Return the [X, Y] coordinate for the center point of the cell that contains the specified text.  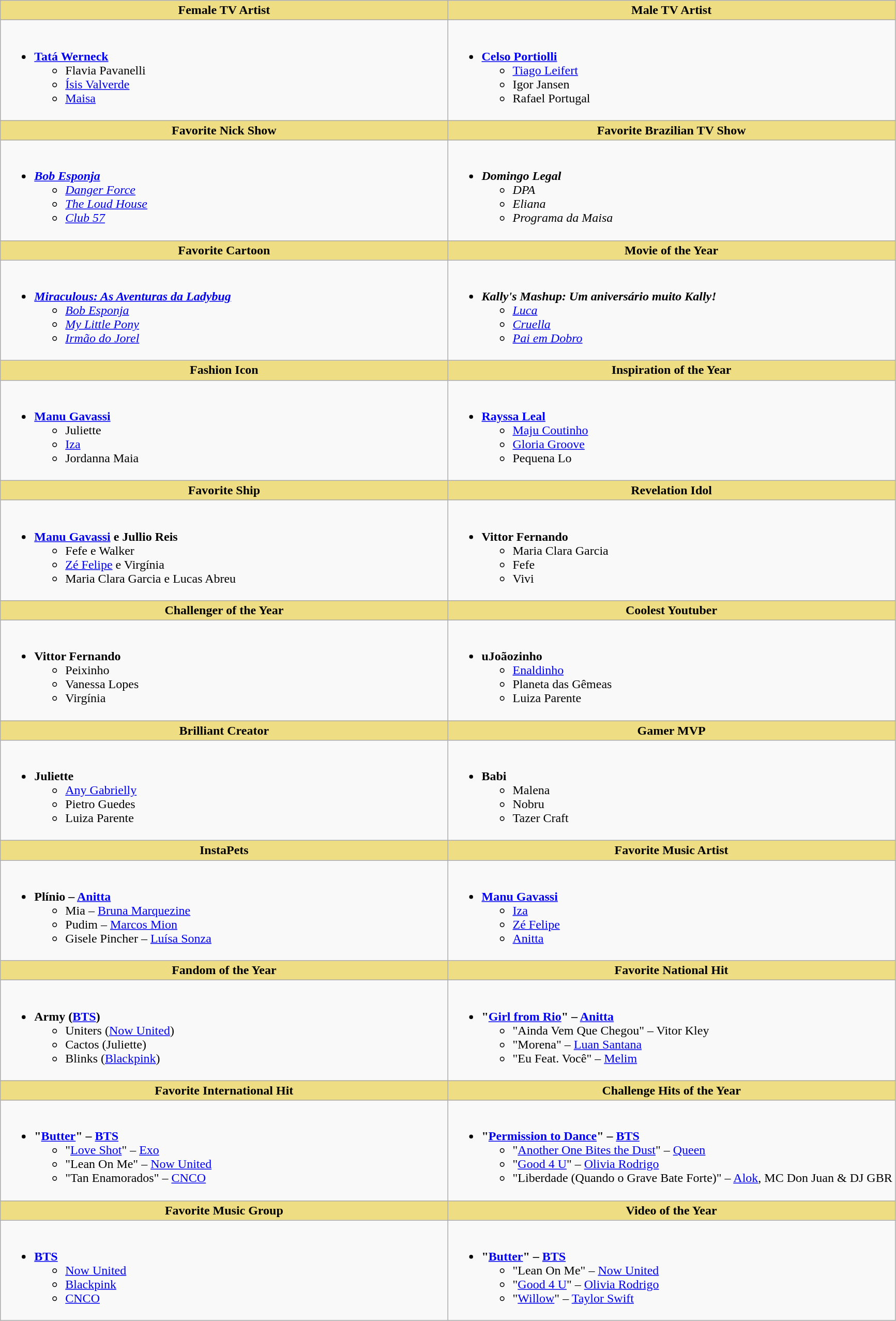
Brilliant Creator [224, 731]
Manu GavassiIzaZé FelipeAnitta [671, 910]
Bob EsponjaDanger ForceThe Loud HouseClub 57 [224, 190]
Favorite Music Group [224, 1210]
Favorite National Hit [671, 970]
Gamer MVP [671, 731]
JulietteAny GabriellyPietro GuedesLuiza Parente [224, 791]
"Girl from Rio" – Anitta"Ainda Vem Que Chegou" – Vitor Kley"Morena" – Luan Santana"Eu Feat. Você" – Melim [671, 1030]
Video of the Year [671, 1210]
BTSNow UnitedBlackpinkCNCO [224, 1270]
Fashion Icon [224, 370]
Inspiration of the Year [671, 370]
Plínio – AnittaMia – Bruna MarquezinePudim – Marcos MionGisele Pincher – Luísa Sonza [224, 910]
Vittor FernandoPeixinhoVanessa LopesVirgínia [224, 670]
Movie of the Year [671, 250]
Army (BTS)Uniters (Now United)Cactos (Juliette)Blinks (Blackpink) [224, 1030]
Coolest Youtuber [671, 610]
Celso PortiolliTiago LeifertIgor JansenRafael Portugal [671, 70]
Manu GavassiJulietteIzaJordanna Maia [224, 430]
Revelation Idol [671, 490]
uJoãozinhoEnaldinhoPlaneta das GêmeasLuiza Parente [671, 670]
"Butter" – BTS"Love Shot" – Exo"Lean On Me" – Now United"Tan Enamorados" – CNCO [224, 1150]
Favorite Nick Show [224, 130]
Kally's Mashup: Um aniversário muito Kally!LucaCruellaPai em Dobro [671, 310]
Challenge Hits of the Year [671, 1090]
Domingo LegalDPAElianaPrograma da Maisa [671, 190]
Fandom of the Year [224, 970]
Favorite Music Artist [671, 851]
BabiMalenaNobruTazer Craft [671, 791]
Manu Gavassi e Jullio ReisFefe e WalkerZé Felipe e VirgíniaMaria Clara Garcia e Lucas Abreu [224, 550]
Rayssa LealMaju CoutinhoGloria GroovePequena Lo [671, 430]
Miraculous: As Aventuras da LadybugBob EsponjaMy Little PonyIrmão do Jorel [224, 310]
Tatá WerneckFlavia PavanelliÍsis ValverdeMaisa [224, 70]
Favorite International Hit [224, 1090]
Favorite Ship [224, 490]
Challenger of the Year [224, 610]
Male TV Artist [671, 10]
"Butter" – BTS"Lean On Me" – Now United"Good 4 U" – Olivia Rodrigo"Willow" – Taylor Swift [671, 1270]
Favorite Cartoon [224, 250]
Female TV Artist [224, 10]
InstaPets [224, 851]
Vittor FernandoMaria Clara GarciaFefeVivi [671, 550]
Favorite Brazilian TV Show [671, 130]
